Detect which cell encompasses the target text, then output its (X, Y) center coordinate. 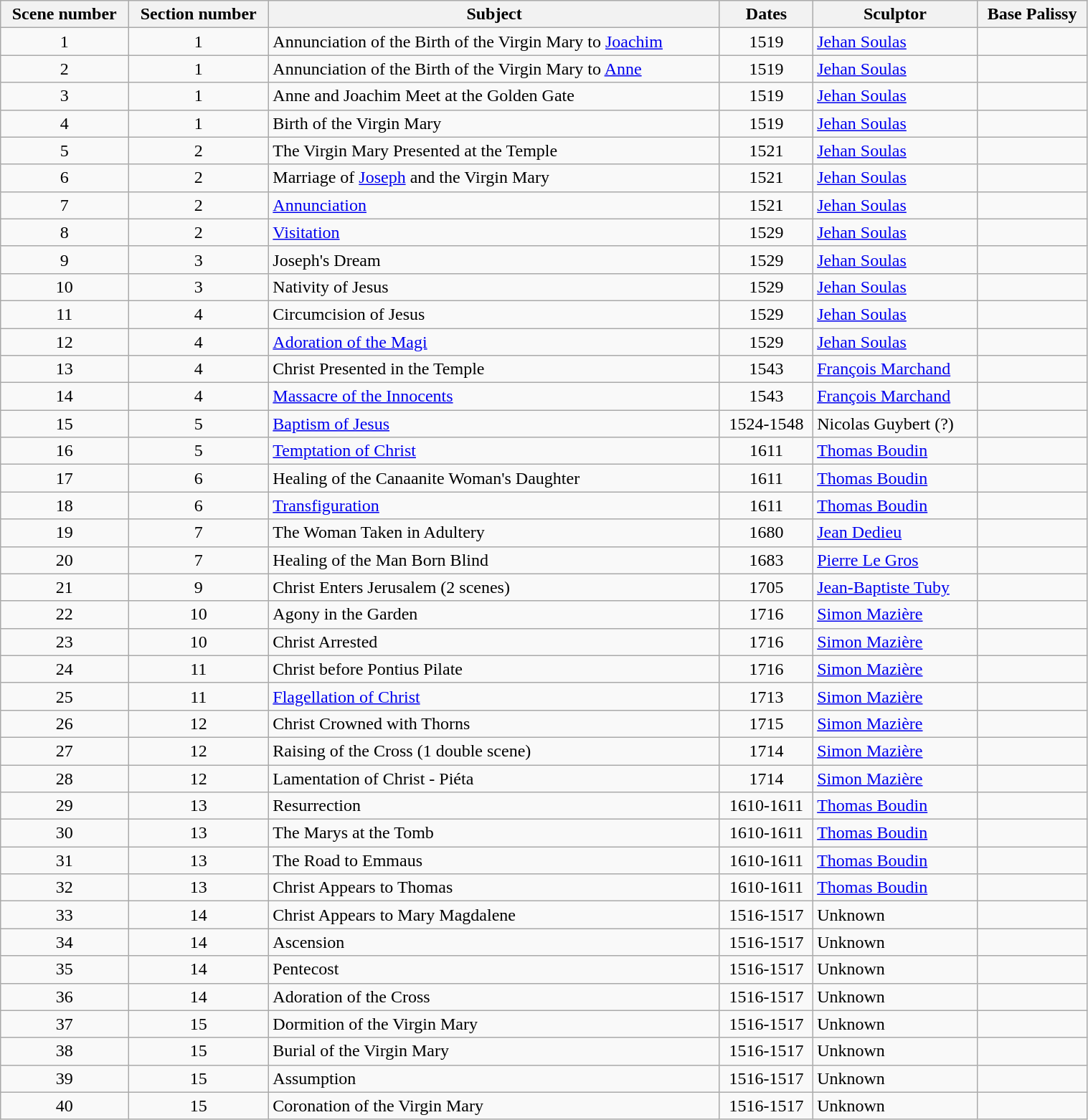
Birth of the Virgin Mary (494, 123)
Christ Appears to Mary Magdalene (494, 915)
Dates (766, 14)
Christ Appears to Thomas (494, 888)
37 (65, 1024)
Raising of the Cross (1 double scene) (494, 751)
1680 (766, 533)
Anne and Joachim Meet at the Golden Gate (494, 96)
23 (65, 642)
Section number (199, 14)
Nativity of Jesus (494, 287)
26 (65, 723)
Agony in the Garden (494, 614)
38 (65, 1051)
30 (65, 833)
31 (65, 860)
Sculptor (895, 14)
Baptism of Jesus (494, 424)
34 (65, 942)
33 (65, 915)
Christ Arrested (494, 642)
Base Palissy (1032, 14)
Christ before Pontius Pilate (494, 669)
Lamentation of Christ - Piéta (494, 778)
Marriage of Joseph and the Virgin Mary (494, 178)
Scene number (65, 14)
22 (65, 614)
Pentecost (494, 969)
1705 (766, 587)
27 (65, 751)
Assumption (494, 1078)
Nicolas Guybert (?) (895, 424)
28 (65, 778)
Ascension (494, 942)
1713 (766, 696)
40 (65, 1106)
The Marys at the Tomb (494, 833)
Christ Crowned with Thorns (494, 723)
Resurrection (494, 806)
Joseph's Dream (494, 260)
Flagellation of Christ (494, 696)
Subject (494, 14)
Visitation (494, 232)
18 (65, 506)
The Virgin Mary Presented at the Temple (494, 151)
21 (65, 587)
Coronation of the Virgin Mary (494, 1106)
24 (65, 669)
25 (65, 696)
29 (65, 806)
Jean Dedieu (895, 533)
19 (65, 533)
Dormition of the Virgin Mary (494, 1024)
1715 (766, 723)
Adoration of the Cross (494, 997)
20 (65, 560)
Annunciation (494, 205)
Temptation of Christ (494, 451)
Circumcision of Jesus (494, 314)
Healing of the Canaanite Woman's Daughter (494, 478)
Transfiguration (494, 506)
Annunciation of the Birth of the Virgin Mary to Anne (494, 69)
Massacre of the Innocents (494, 397)
36 (65, 997)
39 (65, 1078)
8 (65, 232)
1683 (766, 560)
Healing of the Man Born Blind (494, 560)
Christ Presented in the Temple (494, 369)
Adoration of the Magi (494, 342)
Pierre Le Gros (895, 560)
1524-1548 (766, 424)
16 (65, 451)
The Woman Taken in Adultery (494, 533)
Jean-Baptiste Tuby (895, 587)
17 (65, 478)
Annunciation of the Birth of the Virgin Mary to Joachim (494, 42)
32 (65, 888)
Christ Enters Jerusalem (2 scenes) (494, 587)
35 (65, 969)
The Road to Emmaus (494, 860)
Burial of the Virgin Mary (494, 1051)
